Determine the (x, y) coordinate at the center of the cell enclosing the given text.  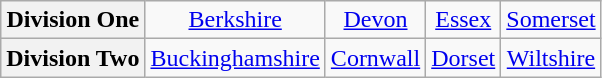
Dorset (464, 58)
Wiltshire (551, 58)
Essex (464, 20)
Devon (375, 20)
Division Two (73, 58)
Buckinghamshire (235, 58)
Division One (73, 20)
Somerset (551, 20)
Cornwall (375, 58)
Berkshire (235, 20)
